Capture the cell that displays the provided text and extract its [x, y] central coordinate. 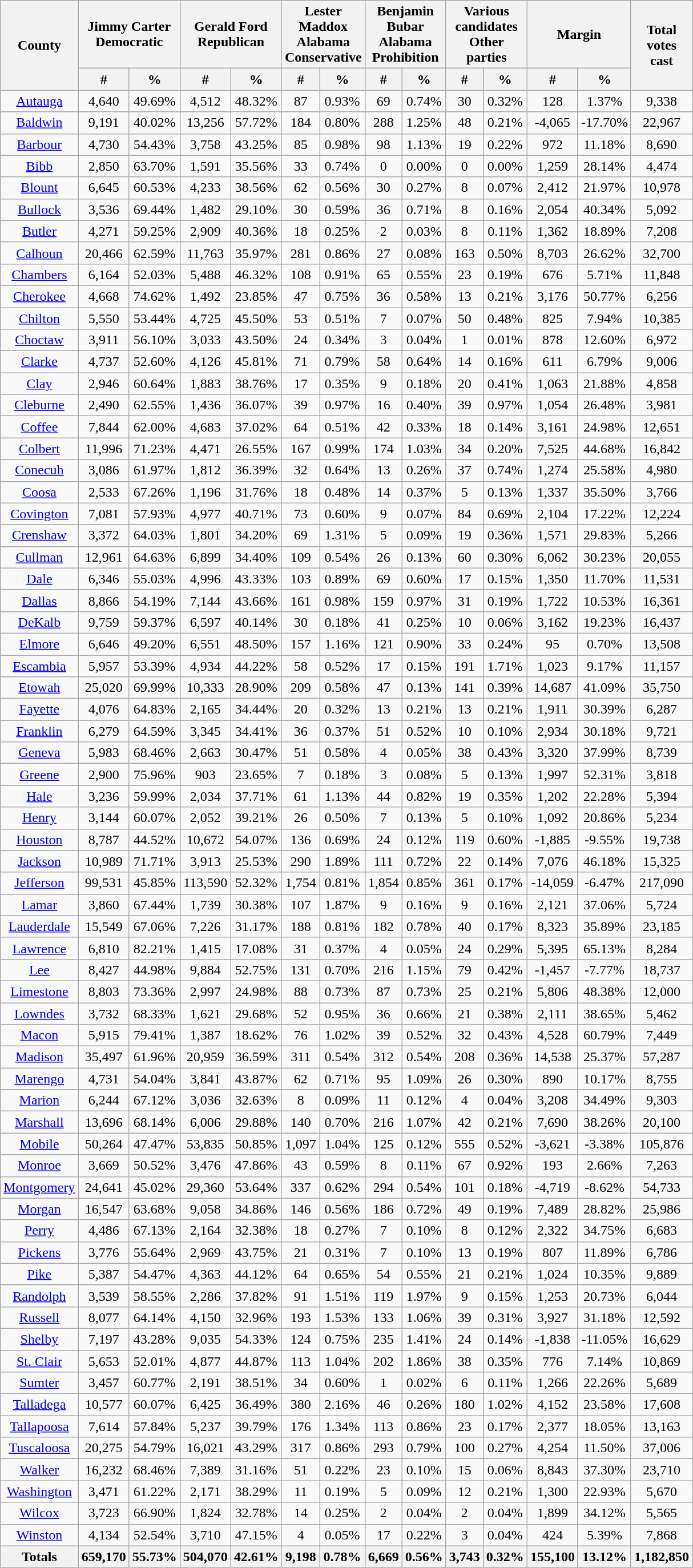
61.97% [154, 470]
1,754 [300, 883]
10,672 [206, 840]
-4,719 [553, 1187]
3,208 [553, 1101]
1.97% [424, 1296]
186 [384, 1209]
74.62% [154, 296]
3,841 [206, 1079]
4,254 [553, 1448]
6,044 [661, 1296]
3,036 [206, 1101]
0.02% [424, 1383]
3,911 [104, 340]
60.79% [604, 1035]
60 [465, 557]
-11.05% [604, 1339]
9.17% [604, 666]
8,866 [104, 600]
1,492 [206, 296]
4,737 [104, 362]
312 [384, 1057]
11.70% [604, 579]
141 [465, 688]
0.82% [424, 796]
43.50% [256, 340]
61.96% [154, 1057]
11,157 [661, 666]
-3,621 [553, 1144]
38.56% [256, 188]
6,972 [661, 340]
17.22% [604, 514]
45.85% [154, 883]
30.38% [256, 905]
2,946 [104, 384]
43.25% [256, 144]
29.68% [256, 1013]
1,092 [553, 818]
Clarke [39, 362]
105,876 [661, 1144]
6,006 [206, 1122]
1,023 [553, 666]
22 [465, 861]
Tuscaloosa [39, 1448]
29,360 [206, 1187]
43 [300, 1166]
DeKalb [39, 622]
12,651 [661, 427]
4,731 [104, 1079]
31.17% [256, 926]
25,020 [104, 688]
Lester MaddoxAlabama Conservative [323, 34]
281 [300, 253]
2,104 [553, 514]
1,739 [206, 905]
43.66% [256, 600]
Jackson [39, 861]
3,086 [104, 470]
49 [465, 1209]
7,489 [553, 1209]
9,035 [206, 1339]
2,034 [206, 796]
28.14% [604, 166]
4,877 [206, 1361]
1,196 [206, 492]
4,858 [661, 384]
19,738 [661, 840]
100 [465, 1448]
1.89% [343, 861]
167 [300, 449]
Escambia [39, 666]
Cherokee [39, 296]
Totals [39, 1557]
4,233 [206, 188]
0.91% [343, 275]
34.41% [256, 731]
22,967 [661, 123]
4,150 [206, 1317]
26.48% [604, 405]
188 [300, 926]
Bibb [39, 166]
53.44% [154, 318]
Lamar [39, 905]
10.53% [604, 600]
7.94% [604, 318]
62.00% [154, 427]
3,536 [104, 209]
31.16% [256, 1470]
39.21% [256, 818]
288 [384, 123]
18.62% [256, 1035]
17.08% [256, 948]
Marengo [39, 1079]
64.83% [154, 710]
Conecuh [39, 470]
50.85% [256, 1144]
25 [465, 991]
60.53% [154, 188]
9,889 [661, 1274]
180 [465, 1405]
Russell [39, 1317]
825 [553, 318]
3,669 [104, 1166]
13,256 [206, 123]
8,787 [104, 840]
1,436 [206, 405]
676 [553, 275]
Washington [39, 1492]
8,803 [104, 991]
39.79% [256, 1426]
7,868 [661, 1535]
136 [300, 840]
7,144 [206, 600]
88 [300, 991]
1,812 [206, 470]
57.93% [154, 514]
424 [553, 1535]
1,300 [553, 1492]
3,033 [206, 340]
128 [553, 101]
4,730 [104, 144]
191 [465, 666]
107 [300, 905]
209 [300, 688]
1.25% [424, 123]
57.84% [154, 1426]
1,202 [553, 796]
71.71% [154, 861]
1.71% [505, 666]
37.82% [256, 1296]
1,259 [553, 166]
15 [465, 1470]
10,385 [661, 318]
Morgan [39, 1209]
44 [384, 796]
50 [465, 318]
-9.55% [604, 840]
65 [384, 275]
Franklin [39, 731]
15,325 [661, 861]
3,981 [661, 405]
3,144 [104, 818]
47.15% [256, 1535]
Covington [39, 514]
0.29% [505, 948]
62.55% [154, 405]
47.86% [256, 1166]
85 [300, 144]
6,551 [206, 644]
32,700 [661, 253]
29.10% [256, 209]
1,824 [206, 1513]
5,565 [661, 1513]
Macon [39, 1035]
8,284 [661, 948]
202 [384, 1361]
5,395 [553, 948]
161 [300, 600]
8,690 [661, 144]
19.23% [604, 622]
Margin [579, 34]
4,486 [104, 1231]
807 [553, 1252]
56.10% [154, 340]
St. Clair [39, 1361]
10,978 [661, 188]
6,287 [661, 710]
109 [300, 557]
44.22% [256, 666]
Monroe [39, 1166]
Lowndes [39, 1013]
Butler [39, 231]
23,710 [661, 1470]
37 [465, 470]
3,236 [104, 796]
37.06% [604, 905]
0.34% [343, 340]
Pike [39, 1274]
38.65% [604, 1013]
47.47% [154, 1144]
54 [384, 1274]
50,264 [104, 1144]
64.59% [154, 731]
208 [465, 1057]
43.87% [256, 1079]
45.50% [256, 318]
Colbert [39, 449]
0.03% [424, 231]
5,957 [104, 666]
293 [384, 1448]
1,274 [553, 470]
37.99% [604, 753]
62.59% [154, 253]
7.14% [604, 1361]
Coosa [39, 492]
-17.70% [604, 123]
57.72% [256, 123]
5,653 [104, 1361]
6,646 [104, 644]
9,006 [661, 362]
182 [384, 926]
34.12% [604, 1513]
67.12% [154, 1101]
14,687 [553, 688]
35,497 [104, 1057]
16,361 [661, 600]
25.58% [604, 470]
45.02% [154, 1187]
13,163 [661, 1426]
Total votes cast [661, 46]
58.55% [154, 1296]
2,052 [206, 818]
21.97% [604, 188]
35.50% [604, 492]
37.02% [256, 427]
-1,838 [553, 1339]
0.33% [424, 427]
6,597 [206, 622]
3,860 [104, 905]
7,208 [661, 231]
48.50% [256, 644]
61.22% [154, 1492]
43.29% [256, 1448]
155,100 [553, 1557]
52.54% [154, 1535]
1,883 [206, 384]
0.24% [505, 644]
41 [384, 622]
48 [465, 123]
5,234 [661, 818]
-6.47% [604, 883]
1,854 [384, 883]
38.51% [256, 1383]
0.80% [343, 123]
34.20% [256, 535]
3,732 [104, 1013]
176 [300, 1426]
-8.62% [604, 1187]
64.63% [154, 557]
Pickens [39, 1252]
3,710 [206, 1535]
5,915 [104, 1035]
504,070 [206, 1557]
12,000 [661, 991]
Choctaw [39, 340]
1.41% [424, 1339]
36.39% [256, 470]
2,054 [553, 209]
3,776 [104, 1252]
16,232 [104, 1470]
1.09% [424, 1079]
44.12% [256, 1274]
71.23% [154, 449]
30.39% [604, 710]
34.44% [256, 710]
13,696 [104, 1122]
111 [384, 861]
37.30% [604, 1470]
4,152 [553, 1405]
2,111 [553, 1013]
10.35% [604, 1274]
1,801 [206, 535]
9,884 [206, 970]
Clay [39, 384]
Greene [39, 775]
6,425 [206, 1405]
37,006 [661, 1448]
8,755 [661, 1079]
24,641 [104, 1187]
Autauga [39, 101]
6,279 [104, 731]
Montgomery [39, 1187]
235 [384, 1339]
22.28% [604, 796]
1.37% [604, 101]
69.44% [154, 209]
31.18% [604, 1317]
52.32% [256, 883]
2,322 [553, 1231]
2,164 [206, 1231]
0.42% [505, 970]
2,191 [206, 1383]
1,911 [553, 710]
52.31% [604, 775]
Dale [39, 579]
68.33% [154, 1013]
34.49% [604, 1101]
4,683 [206, 427]
1.07% [424, 1122]
6,256 [661, 296]
2,663 [206, 753]
Etowah [39, 688]
65.13% [604, 948]
140 [300, 1122]
Fayette [39, 710]
9,338 [661, 101]
6,786 [661, 1252]
16,437 [661, 622]
9,721 [661, 731]
79.41% [154, 1035]
124 [300, 1339]
5,394 [661, 796]
Winston [39, 1535]
5,550 [104, 318]
Talladega [39, 1405]
53,835 [206, 1144]
Cullman [39, 557]
8,427 [104, 970]
41.09% [604, 688]
2.66% [604, 1166]
1.03% [424, 449]
878 [553, 340]
5,266 [661, 535]
35.97% [256, 253]
4,134 [104, 1535]
32.63% [256, 1101]
903 [206, 775]
4,996 [206, 579]
54.04% [154, 1079]
14,538 [553, 1057]
42.61% [256, 1557]
75.96% [154, 775]
20,055 [661, 557]
1,997 [553, 775]
1,063 [553, 384]
10,333 [206, 688]
Dallas [39, 600]
Tallapoosa [39, 1426]
4,474 [661, 166]
48.32% [256, 101]
3,766 [661, 492]
101 [465, 1187]
54.07% [256, 840]
54.47% [154, 1274]
361 [465, 883]
13.12% [604, 1557]
13,508 [661, 644]
8,323 [553, 926]
35.56% [256, 166]
776 [553, 1361]
Hale [39, 796]
50.77% [604, 296]
7,844 [104, 427]
52 [300, 1013]
5,387 [104, 1274]
Walker [39, 1470]
7,614 [104, 1426]
44.98% [154, 970]
44.87% [256, 1361]
1,899 [553, 1513]
1.86% [424, 1361]
3,161 [553, 427]
68.14% [154, 1122]
3,539 [104, 1296]
53.64% [256, 1187]
67.26% [154, 492]
2,969 [206, 1252]
6,062 [553, 557]
9,191 [104, 123]
20,275 [104, 1448]
146 [300, 1209]
-1,457 [553, 970]
67.06% [154, 926]
2,490 [104, 405]
4,725 [206, 318]
5.39% [604, 1535]
54.33% [256, 1339]
108 [300, 275]
1,571 [553, 535]
55.03% [154, 579]
0.89% [343, 579]
28.90% [256, 688]
555 [465, 1144]
37.71% [256, 796]
Geneva [39, 753]
23.85% [256, 296]
7,449 [661, 1035]
60.64% [154, 384]
26.62% [604, 253]
27 [384, 253]
57,287 [661, 1057]
Baldwin [39, 123]
10,869 [661, 1361]
1,482 [206, 209]
1,621 [206, 1013]
5,689 [661, 1383]
10,577 [104, 1405]
64.14% [154, 1317]
29.83% [604, 535]
3,457 [104, 1383]
5,237 [206, 1426]
25,986 [661, 1209]
1,024 [553, 1274]
4,934 [206, 666]
163 [465, 253]
2,900 [104, 775]
6,645 [104, 188]
53.39% [154, 666]
18,737 [661, 970]
5,092 [661, 209]
2,377 [553, 1426]
12.60% [604, 340]
-1,885 [553, 840]
7,081 [104, 514]
34.40% [256, 557]
6.79% [604, 362]
34.75% [604, 1231]
16,629 [661, 1339]
Elmore [39, 644]
44.68% [604, 449]
2,286 [206, 1296]
84 [465, 514]
290 [300, 861]
3,913 [206, 861]
38.29% [256, 1492]
4,512 [206, 101]
9,759 [104, 622]
3,927 [553, 1317]
611 [553, 362]
38.26% [604, 1122]
1.51% [343, 1296]
50.52% [154, 1166]
1.15% [424, 970]
3,345 [206, 731]
49.20% [154, 644]
4,363 [206, 1274]
48.38% [604, 991]
5,670 [661, 1492]
6,669 [384, 1557]
79 [465, 970]
6,899 [206, 557]
121 [384, 644]
28.82% [604, 1209]
Perry [39, 1231]
3,758 [206, 144]
25.37% [604, 1057]
0.39% [505, 688]
3,723 [104, 1513]
99,531 [104, 883]
59.37% [154, 622]
1.31% [343, 535]
337 [300, 1187]
61 [300, 796]
2,850 [104, 166]
659,170 [104, 1557]
2.16% [343, 1405]
22.93% [604, 1492]
40.02% [154, 123]
Henry [39, 818]
0.62% [343, 1187]
16,842 [661, 449]
11,996 [104, 449]
52.60% [154, 362]
54,733 [661, 1187]
0.41% [505, 384]
1,387 [206, 1035]
11,848 [661, 275]
6,164 [104, 275]
3,818 [661, 775]
20,466 [104, 253]
63.70% [154, 166]
76 [300, 1035]
294 [384, 1187]
45.81% [256, 362]
36.59% [256, 1057]
1.06% [424, 1317]
1.53% [343, 1317]
0.01% [505, 340]
5,462 [661, 1013]
6,346 [104, 579]
1,722 [553, 600]
0.85% [424, 883]
32.78% [256, 1513]
1,337 [553, 492]
59.99% [154, 796]
County [39, 46]
46.32% [256, 275]
11,531 [661, 579]
Calhoun [39, 253]
Limestone [39, 991]
40.36% [256, 231]
23,185 [661, 926]
Houston [39, 840]
Bullock [39, 209]
40.14% [256, 622]
184 [300, 123]
10,989 [104, 861]
4,471 [206, 449]
21.88% [604, 384]
1,182,850 [661, 1557]
11.89% [604, 1252]
18.05% [604, 1426]
Sumter [39, 1383]
174 [384, 449]
64.03% [154, 535]
972 [553, 144]
3,476 [206, 1166]
Cleburne [39, 405]
6 [465, 1383]
3,176 [553, 296]
43.33% [256, 579]
3,320 [553, 753]
6,810 [104, 948]
9,058 [206, 1209]
4,076 [104, 710]
Benjamin BubarAlabama Prohibition [405, 34]
44.52% [154, 840]
0.20% [505, 449]
9,198 [300, 1557]
2,909 [206, 231]
16,547 [104, 1209]
38.76% [256, 384]
8,703 [553, 253]
12,592 [661, 1317]
0.40% [424, 405]
Randolph [39, 1296]
12 [465, 1492]
Jefferson [39, 883]
43.28% [154, 1339]
317 [300, 1448]
54.43% [154, 144]
8,077 [104, 1317]
1.16% [343, 644]
0.90% [424, 644]
Crenshaw [39, 535]
6,683 [661, 1231]
11,763 [206, 253]
2,171 [206, 1492]
8,739 [661, 753]
Coffee [39, 427]
890 [553, 1079]
43.75% [256, 1252]
7,690 [553, 1122]
69.99% [154, 688]
4,980 [661, 470]
-3.38% [604, 1144]
36.49% [256, 1405]
2,412 [553, 188]
1.87% [343, 905]
Marshall [39, 1122]
1,097 [300, 1144]
Chambers [39, 275]
67.13% [154, 1231]
1,350 [553, 579]
0.65% [343, 1274]
0.38% [505, 1013]
3,471 [104, 1492]
20.86% [604, 818]
0.92% [505, 1166]
125 [384, 1144]
4,528 [553, 1035]
11.18% [604, 144]
Jimmy CarterDemocratic [129, 34]
12,224 [661, 514]
29.88% [256, 1122]
3,162 [553, 622]
0.66% [424, 1013]
7,525 [553, 449]
311 [300, 1057]
53 [300, 318]
7,389 [206, 1470]
32.38% [256, 1231]
Lawrence [39, 948]
46 [384, 1405]
7,197 [104, 1339]
20,959 [206, 1057]
4,271 [104, 231]
2,165 [206, 710]
2,934 [553, 731]
1,591 [206, 166]
1,054 [553, 405]
9,303 [661, 1101]
67.44% [154, 905]
0.99% [343, 449]
Mobile [39, 1144]
23.65% [256, 775]
52.75% [256, 970]
5,488 [206, 275]
40 [465, 926]
131 [300, 970]
5,806 [553, 991]
12,961 [104, 557]
54.19% [154, 600]
7,226 [206, 926]
1.34% [343, 1426]
Lee [39, 970]
55.64% [154, 1252]
217,090 [661, 883]
8,843 [553, 1470]
26.55% [256, 449]
Marion [39, 1101]
40.34% [604, 209]
35.89% [604, 926]
52.03% [154, 275]
34.86% [256, 1209]
98 [384, 144]
380 [300, 1405]
10.17% [604, 1079]
1,253 [553, 1296]
3,372 [104, 535]
32.96% [256, 1317]
3,743 [465, 1557]
17,608 [661, 1405]
Gerald FordRepublican [231, 34]
11.50% [604, 1448]
5,724 [661, 905]
-7.77% [604, 970]
54.79% [154, 1448]
20.73% [604, 1296]
0.95% [343, 1013]
157 [300, 644]
113,590 [206, 883]
Madison [39, 1057]
30.47% [256, 753]
5,983 [104, 753]
46.18% [604, 861]
16,021 [206, 1448]
7,263 [661, 1166]
Shelby [39, 1339]
67 [465, 1166]
52.01% [154, 1361]
23.58% [604, 1405]
Lauderdale [39, 926]
18.89% [604, 231]
16 [384, 405]
73 [300, 514]
1,362 [553, 231]
91 [300, 1296]
55.73% [154, 1557]
66.90% [154, 1513]
22.26% [604, 1383]
59.25% [154, 231]
20,100 [661, 1122]
Wilcox [39, 1513]
30.23% [604, 557]
Chilton [39, 318]
15,549 [104, 926]
25.53% [256, 861]
60.77% [154, 1383]
49.69% [154, 101]
-4,065 [553, 123]
0.93% [343, 101]
Various candidatesOther parties [486, 34]
Barbour [39, 144]
133 [384, 1317]
71 [300, 362]
4,126 [206, 362]
2,121 [553, 905]
4,668 [104, 296]
1,266 [553, 1383]
63.68% [154, 1209]
36.07% [256, 405]
1,415 [206, 948]
73.36% [154, 991]
2,997 [206, 991]
31.76% [256, 492]
103 [300, 579]
4,977 [206, 514]
5.71% [604, 275]
2,533 [104, 492]
4,640 [104, 101]
159 [384, 600]
7,076 [553, 861]
82.21% [154, 948]
6,244 [104, 1101]
40.71% [256, 514]
35,750 [661, 688]
Blount [39, 188]
30.18% [604, 731]
-14,059 [553, 883]
